Identify which cell holds the provided text, then report its [x, y] central coordinate. 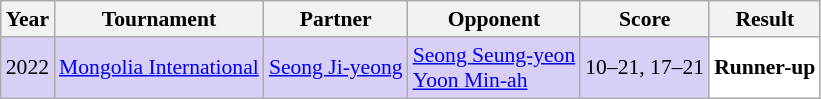
Score [644, 19]
2022 [28, 68]
Mongolia International [159, 68]
Opponent [494, 19]
Seong Seung-yeon Yoon Min-ah [494, 68]
10–21, 17–21 [644, 68]
Seong Ji-yeong [336, 68]
Runner-up [764, 68]
Partner [336, 19]
Result [764, 19]
Year [28, 19]
Tournament [159, 19]
